For the text-containing cell, return its midpoint in (X, Y) coordinate format. 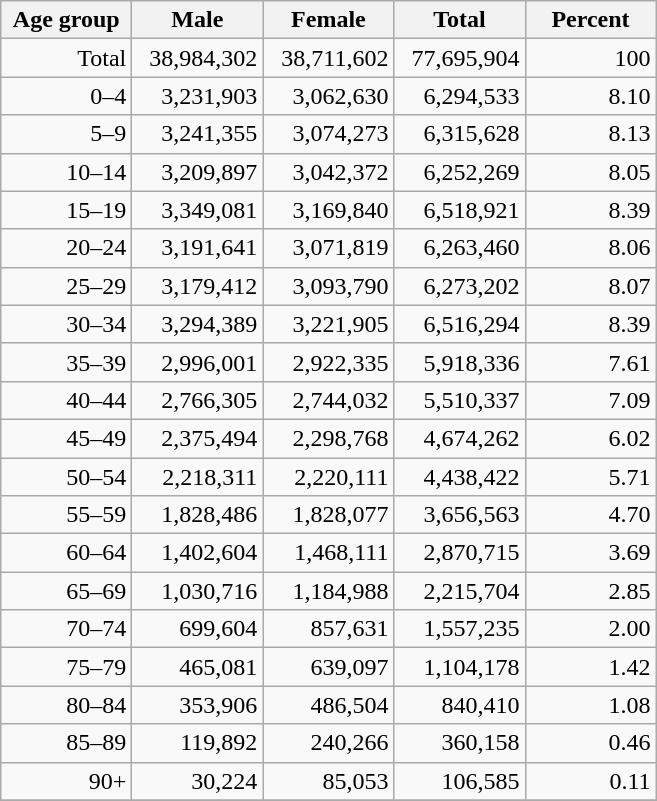
5.71 (590, 477)
50–54 (66, 477)
2,744,032 (328, 400)
30,224 (198, 781)
5–9 (66, 134)
3,179,412 (198, 286)
3,191,641 (198, 248)
2,215,704 (460, 591)
8.05 (590, 172)
3,093,790 (328, 286)
2,766,305 (198, 400)
2.00 (590, 629)
360,158 (460, 743)
6,273,202 (460, 286)
106,585 (460, 781)
240,266 (328, 743)
3,169,840 (328, 210)
7.09 (590, 400)
3.69 (590, 553)
3,349,081 (198, 210)
10–14 (66, 172)
8.06 (590, 248)
5,510,337 (460, 400)
639,097 (328, 667)
5,918,336 (460, 362)
38,984,302 (198, 58)
6,252,269 (460, 172)
6.02 (590, 438)
6,518,921 (460, 210)
6,263,460 (460, 248)
85,053 (328, 781)
4,674,262 (460, 438)
3,074,273 (328, 134)
Age group (66, 20)
Female (328, 20)
1,828,077 (328, 515)
40–44 (66, 400)
8.10 (590, 96)
75–79 (66, 667)
4.70 (590, 515)
3,241,355 (198, 134)
3,656,563 (460, 515)
6,315,628 (460, 134)
70–74 (66, 629)
45–49 (66, 438)
2,375,494 (198, 438)
4,438,422 (460, 477)
25–29 (66, 286)
80–84 (66, 705)
1.42 (590, 667)
2,922,335 (328, 362)
3,062,630 (328, 96)
3,209,897 (198, 172)
Percent (590, 20)
2,218,311 (198, 477)
15–19 (66, 210)
465,081 (198, 667)
77,695,904 (460, 58)
Male (198, 20)
60–64 (66, 553)
3,294,389 (198, 324)
1,557,235 (460, 629)
699,604 (198, 629)
30–34 (66, 324)
1,402,604 (198, 553)
857,631 (328, 629)
85–89 (66, 743)
119,892 (198, 743)
100 (590, 58)
2,298,768 (328, 438)
3,221,905 (328, 324)
1.08 (590, 705)
2,220,111 (328, 477)
1,030,716 (198, 591)
3,042,372 (328, 172)
353,906 (198, 705)
2,996,001 (198, 362)
3,231,903 (198, 96)
20–24 (66, 248)
1,184,988 (328, 591)
6,294,533 (460, 96)
1,104,178 (460, 667)
3,071,819 (328, 248)
1,468,111 (328, 553)
0–4 (66, 96)
0.11 (590, 781)
0.46 (590, 743)
6,516,294 (460, 324)
35–39 (66, 362)
55–59 (66, 515)
7.61 (590, 362)
90+ (66, 781)
38,711,602 (328, 58)
2,870,715 (460, 553)
2.85 (590, 591)
486,504 (328, 705)
8.13 (590, 134)
8.07 (590, 286)
1,828,486 (198, 515)
840,410 (460, 705)
65–69 (66, 591)
